Capture the cell that displays the provided text and extract its [X, Y] central coordinate. 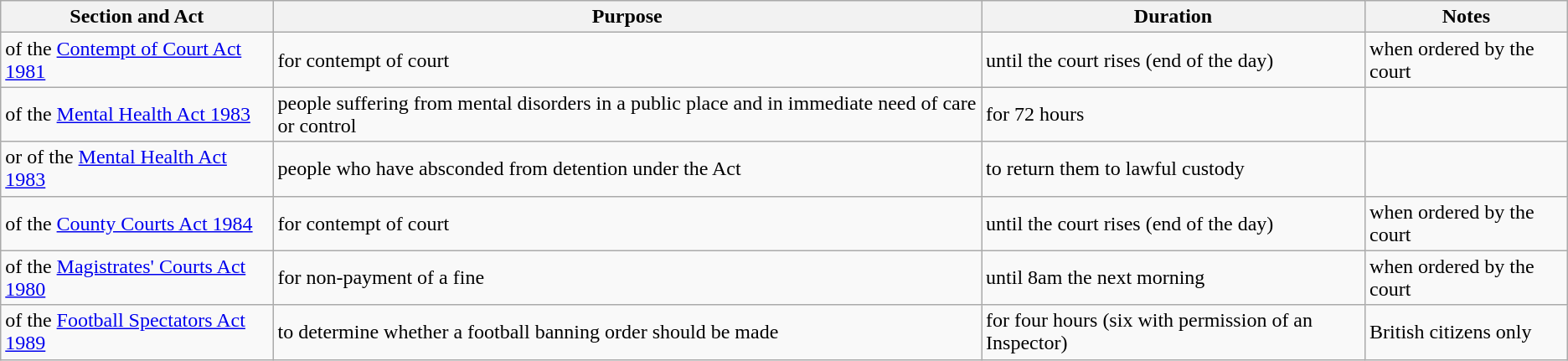
for non-payment of a fine [627, 278]
of the Magistrates' Courts Act 1980 [137, 278]
for four hours (six with permission of an Inspector) [1173, 332]
to determine whether a football banning order should be made [627, 332]
until 8am the next morning [1173, 278]
Duration [1173, 17]
Notes [1467, 17]
people who have absconded from detention under the Act [627, 169]
of the County Courts Act 1984 [137, 223]
people suffering from mental disorders in a public place and in immediate need of care or control [627, 114]
of the Football Spectators Act 1989 [137, 332]
Section and Act [137, 17]
or of the Mental Health Act 1983 [137, 169]
of the Mental Health Act 1983 [137, 114]
British citizens only [1467, 332]
for 72 hours [1173, 114]
Purpose [627, 17]
of the Contempt of Court Act 1981 [137, 60]
to return them to lawful custody [1173, 169]
